Determine the (x, y) coordinate at the center of the cell enclosing the given text.  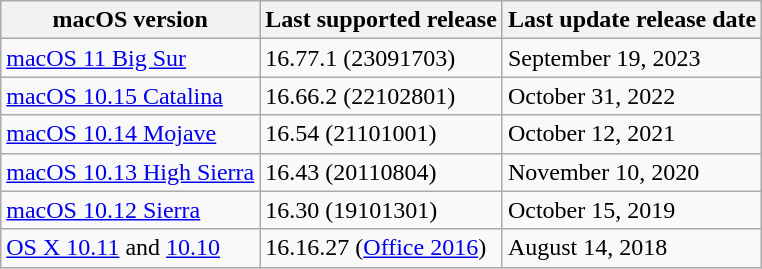
macOS 10.12 Sierra (130, 210)
16.16.27 (Office 2016) (382, 248)
Last update release date (632, 20)
OS X 10.11 and 10.10 (130, 248)
16.66.2 (22102801) (382, 96)
16.54 (21101001) (382, 134)
November 10, 2020 (632, 172)
August 14, 2018 (632, 248)
October 12, 2021 (632, 134)
macOS version (130, 20)
September 19, 2023 (632, 58)
macOS 11 Big Sur (130, 58)
October 15, 2019 (632, 210)
Last supported release (382, 20)
16.43 (20110804) (382, 172)
16.30 (19101301) (382, 210)
16.77.1 (23091703) (382, 58)
macOS 10.14 Mojave (130, 134)
macOS 10.13 High Sierra (130, 172)
macOS 10.15 Catalina (130, 96)
October 31, 2022 (632, 96)
